Search for the cell housing the specified text and yield its (x, y) center coordinate. 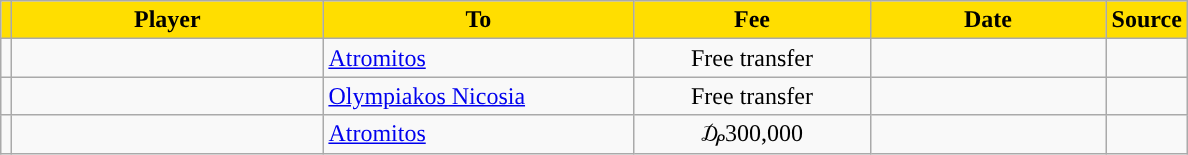
To (478, 20)
₯300,000 (752, 134)
Source (1146, 20)
Olympiakos Nicosia (478, 96)
Fee (752, 20)
Player (168, 20)
Date (988, 20)
